Locate the cell with the specified text and output its [X, Y] center coordinate. 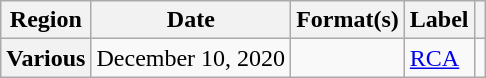
Label [439, 20]
RCA [439, 58]
December 10, 2020 [191, 58]
Various [46, 58]
Region [46, 20]
Date [191, 20]
Format(s) [348, 20]
